Locate the cell with the specified text and output its [X, Y] center coordinate. 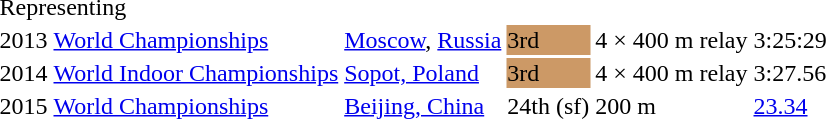
World Championships [196, 40]
World Indoor Championships [196, 73]
Moscow, Russia [423, 40]
Sopot, Poland [423, 73]
